Determine the [X, Y] coordinate at the center of the cell enclosing the given text.  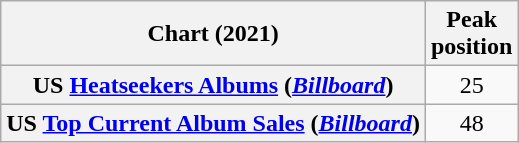
48 [471, 123]
Chart (2021) [214, 34]
25 [471, 85]
Peakposition [471, 34]
US Heatseekers Albums (Billboard) [214, 85]
US Top Current Album Sales (Billboard) [214, 123]
